Output the (X, Y) coordinate of the center of the cell containing the given text.  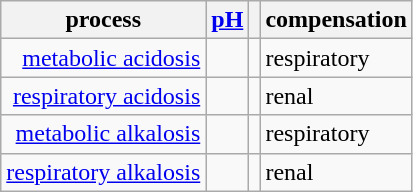
process (104, 20)
respiratory alkalosis (104, 172)
respiratory acidosis (104, 96)
metabolic acidosis (104, 58)
pH (228, 20)
metabolic alkalosis (104, 134)
compensation (336, 20)
